Search for the cell housing the specified text and yield its (X, Y) center coordinate. 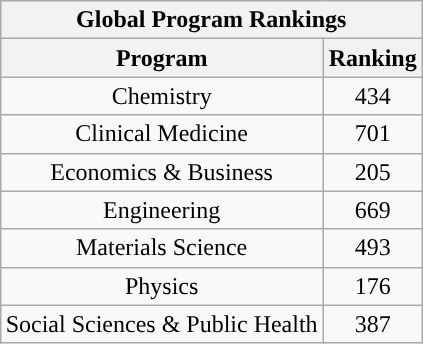
Economics & Business (162, 172)
434 (372, 96)
Physics (162, 286)
Engineering (162, 210)
493 (372, 248)
669 (372, 210)
701 (372, 134)
Ranking (372, 58)
Program (162, 58)
205 (372, 172)
Chemistry (162, 96)
Clinical Medicine (162, 134)
176 (372, 286)
387 (372, 324)
Materials Science (162, 248)
Social Sciences & Public Health (162, 324)
Global Program Rankings (211, 20)
